Search for the cell housing the specified text and yield its (x, y) center coordinate. 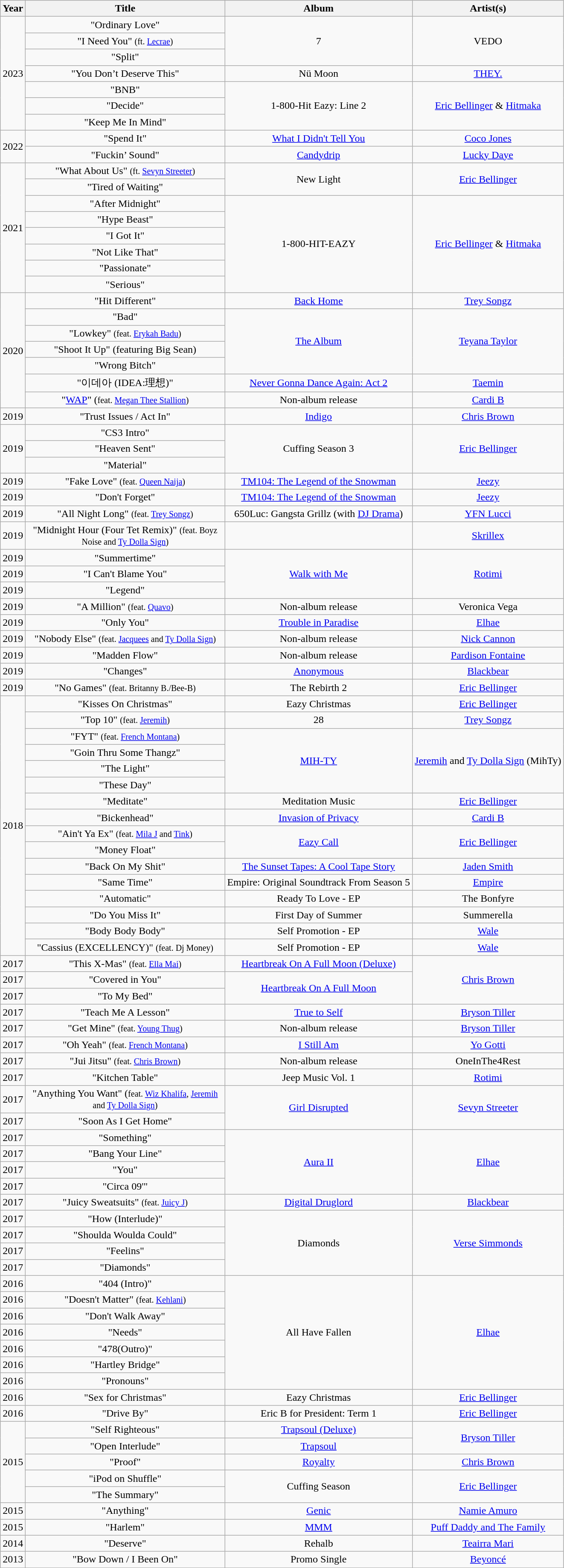
"Needs" (125, 1332)
Genic (319, 1511)
"Diamonds" (125, 1267)
"Anything" (125, 1511)
"After Midnight" (125, 203)
"Circa 09'" (125, 1186)
"The Summary" (125, 1495)
"The Light" (125, 769)
YFN Lucci (488, 514)
Artist(s) (488, 9)
"Proof" (125, 1462)
"Heaven Sent" (125, 449)
The Rebirth 2 (319, 688)
Jeep Music Vol. 1 (319, 1077)
Sevyn Streeter (488, 1107)
2013 (13, 1559)
Year (13, 9)
1-800-HIT-EAZY (319, 244)
"Bang Your Line" (125, 1154)
"이데아 (IDEA:理想)" (125, 383)
"Doesn't Matter" (feat. Kehlani) (125, 1300)
"A Million" (feat. Quavo) (125, 606)
"Back On My Shit" (125, 866)
Trapsoul (Deluxe) (319, 1430)
I Still Am (319, 1045)
New Light (319, 179)
VEDO (488, 41)
"Trust Issues / Act In" (125, 416)
What I Didn't Tell You (319, 138)
Album (319, 9)
"You Don’t Deserve This" (125, 73)
"Changes" (125, 671)
"Lowkey" (feat. Erykah Badu) (125, 333)
MMM (319, 1527)
"Bickenhead" (125, 817)
"Drive By" (125, 1414)
2021 (13, 227)
Teairra Mari (488, 1543)
"Automatic" (125, 899)
"Top 10" (feat. Jeremih) (125, 720)
The Sunset Tapes: A Cool Tape Story (319, 866)
"Do You Miss It" (125, 915)
"Soon As I Get Home" (125, 1121)
"404 (Intro)" (125, 1283)
"Cassius (EXCELLENCY)" (feat. Dj Money) (125, 947)
"Decide" (125, 106)
Empire (488, 883)
"Fake Love" (feat. Queen Naija) (125, 481)
7 (319, 41)
Anonymous (319, 671)
"Oh Yeah" (feat. French Montana) (125, 1045)
"Bow Down / I Been On" (125, 1559)
"Material" (125, 465)
"478(Outro)" (125, 1348)
"Split" (125, 57)
Promo Single (319, 1559)
2014 (13, 1543)
OneInThe4Rest (488, 1061)
"Teach Me A Lesson" (125, 1012)
2020 (13, 351)
"I Can't Blame You" (125, 574)
"Don't Walk Away" (125, 1316)
The Album (319, 341)
"Jui Jitsu" (feat. Chris Brown) (125, 1061)
"This X-Mas" (feat. Ella Mai) (125, 964)
Meditation Music (319, 801)
All Have Fallen (319, 1332)
Back Home (319, 301)
Heartbreak On A Full Moon (Deluxe) (319, 964)
"Get Mine" (feat. Young Thug) (125, 1028)
Coco Jones (488, 138)
"Money Float" (125, 850)
Heartbreak On A Full Moon (319, 988)
"Juicy Sweatsuits" (feat. Juicy J) (125, 1202)
Jeremih and Ty Dolla Sign (MihTy) (488, 761)
Pardison Fontaine (488, 655)
MIH-TY (319, 761)
Puff Daddy and The Family (488, 1527)
"Self Righteous" (125, 1430)
"Passionate" (125, 268)
"Kisses On Christmas" (125, 704)
"Ain't Ya Ex" (feat. Mila J and Tink) (125, 833)
2023 (13, 73)
"CS3 Intro" (125, 433)
"Spend It" (125, 138)
650Luc: Gangsta Grillz (with DJ Drama) (319, 514)
Beyoncé (488, 1559)
"You" (125, 1170)
"Keep Me In Mind" (125, 122)
Cuffing Season 3 (319, 449)
Aura II (319, 1162)
"Hit Different" (125, 301)
Verse Simmonds (488, 1243)
"BNB" (125, 90)
"Open Interlude" (125, 1446)
Rehalb (319, 1543)
"Shoot It Up" (featuring Big Sean) (125, 349)
Skrillex (488, 536)
Candydrip (319, 154)
28 (319, 720)
"FYT" (feat. French Montana) (125, 736)
"Fuckin’ Sound" (125, 154)
"Shoulda Woulda Could" (125, 1235)
"To My Bed" (125, 996)
Digital Druglord (319, 1202)
Cuffing Season (319, 1487)
"All Night Long" (feat. Trey Songz) (125, 514)
Empire: Original Soundtrack From Season 5 (319, 883)
"Ordinary Love" (125, 25)
True to Self (319, 1012)
THEY. (488, 73)
"These Day" (125, 785)
Taemin (488, 383)
"Same Time" (125, 883)
"Covered in You" (125, 980)
"Deserve" (125, 1543)
First Day of Summer (319, 915)
2018 (13, 826)
"WAP" (feat. Megan Thee Stallion) (125, 400)
Diamonds (319, 1243)
"I Got It" (125, 236)
"What About Us" (ft. Sevyn Streeter) (125, 171)
"Hartley Bridge" (125, 1365)
Jaden Smith (488, 866)
Invasion of Privacy (319, 817)
Veronica Vega (488, 606)
Title (125, 9)
"Harlem" (125, 1527)
Eazy Call (319, 842)
Eric B for President: Term 1 (319, 1414)
"Goin Thru Some Thangz" (125, 752)
"Hype Beast" (125, 220)
Indigo (319, 416)
"Kitchen Table" (125, 1077)
"Summertime" (125, 558)
2022 (13, 146)
"iPod on Shuffle" (125, 1478)
Trapsoul (319, 1446)
"Sex for Christmas" (125, 1397)
"How (Interlude)" (125, 1219)
"Midnight Hour (Four Tet Remix)" (feat. Boyz Noise and Ty Dolla Sign) (125, 536)
The Bonfyre (488, 899)
"I Need You" (ft. Lecrae) (125, 41)
"Pronouns" (125, 1381)
"Something" (125, 1138)
Nick Cannon (488, 639)
Teyana Taylor (488, 341)
"Anything You Want" (feat. Wiz Khalifa, Jeremih and Ty Dolla Sign) (125, 1099)
"Tired of Waiting" (125, 187)
"Serious" (125, 285)
"Not Like That" (125, 252)
Ready To Love - EP (319, 899)
"Body Body Body" (125, 931)
"Legend" (125, 590)
Royalty (319, 1462)
Summerella (488, 915)
"Only You" (125, 623)
Never Gonna Dance Again: Act 2 (319, 383)
"Bad" (125, 317)
"Wrong Bitch" (125, 366)
1-800-Hit Eazy: Line 2 (319, 106)
"Nobody Else" (feat. Jacquees and Ty Dolla Sign) (125, 639)
Yo Gotti (488, 1045)
Nü Moon (319, 73)
Trouble in Paradise (319, 623)
Lucky Daye (488, 154)
"Don't Forget" (125, 497)
Walk with Me (319, 574)
Namie Amuro (488, 1511)
"Feelins" (125, 1251)
"Madden Flow" (125, 655)
"No Games" (feat. Britanny B./Bee-B) (125, 688)
"Meditate" (125, 801)
Girl Disrupted (319, 1107)
